Determine the [X, Y] coordinate at the center of the cell enclosing the given text.  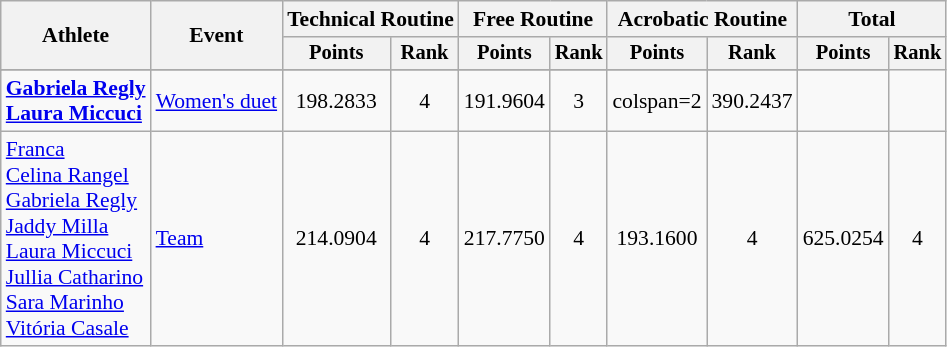
Athlete [76, 36]
Event [217, 36]
193.1600 [656, 239]
390.2437 [752, 100]
colspan=2 [656, 100]
Free Routine [534, 19]
198.2833 [336, 100]
3 [579, 100]
Team [217, 239]
Gabriela ReglyLaura Miccuci [76, 100]
214.0904 [336, 239]
625.0254 [844, 239]
Technical Routine [370, 19]
191.9604 [504, 100]
Total [872, 19]
Acrobatic Routine [702, 19]
217.7750 [504, 239]
Women's duet [217, 100]
FrancaCelina RangelGabriela ReglyJaddy MillaLaura MiccuciJullia CatharinoSara MarinhoVitória Casale [76, 239]
